Pinpoint the cell where the given text exists, returning its (x, y) midpoint coordinate. 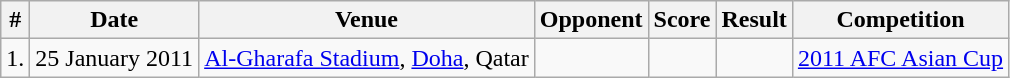
Score (682, 20)
Competition (900, 20)
1. (16, 58)
# (16, 20)
25 January 2011 (114, 58)
Result (754, 20)
Venue (367, 20)
2011 AFC Asian Cup (900, 58)
Al-Gharafa Stadium, Doha, Qatar (367, 58)
Date (114, 20)
Opponent (591, 20)
